Search for the cell housing the specified text and yield its [X, Y] center coordinate. 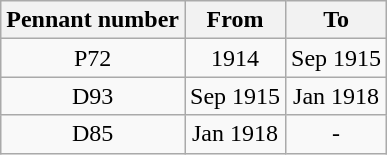
1914 [234, 58]
D93 [93, 96]
Pennant number [93, 20]
To [336, 20]
From [234, 20]
D85 [93, 134]
P72 [93, 58]
- [336, 134]
